Locate the cell with the specified text and output its [x, y] center coordinate. 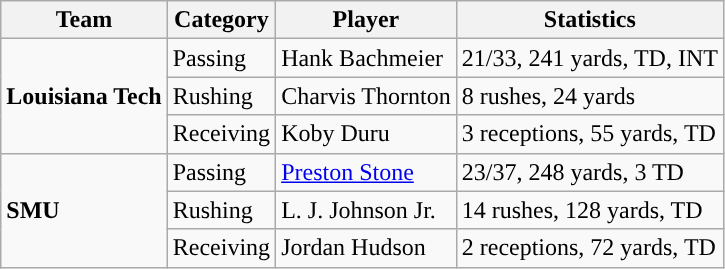
Jordan Hudson [366, 248]
21/33, 241 yards, TD, INT [590, 58]
14 rushes, 128 yards, TD [590, 210]
L. J. Johnson Jr. [366, 210]
8 rushes, 24 yards [590, 96]
2 receptions, 72 yards, TD [590, 248]
SMU [84, 210]
Preston Stone [366, 172]
Charvis Thornton [366, 96]
Statistics [590, 20]
Louisiana Tech [84, 96]
Koby Duru [366, 134]
Team [84, 20]
Hank Bachmeier [366, 58]
Category [221, 20]
Player [366, 20]
3 receptions, 55 yards, TD [590, 134]
23/37, 248 yards, 3 TD [590, 172]
